Capture the cell that displays the provided text and extract its (x, y) central coordinate. 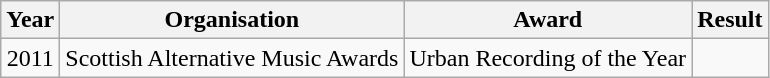
Scottish Alternative Music Awards (232, 58)
Result (730, 20)
Year (30, 20)
Award (548, 20)
Urban Recording of the Year (548, 58)
Organisation (232, 20)
2011 (30, 58)
